Output the [x, y] coordinate of the center of the cell containing the given text.  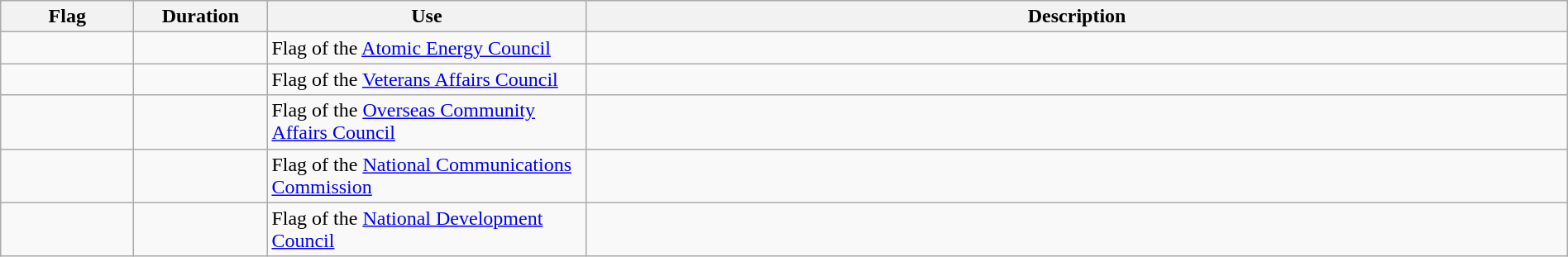
Flag of the Atomic Energy Council [427, 48]
Description [1077, 17]
Flag of the National Communications Commission [427, 175]
Flag of the National Development Council [427, 230]
Flag [68, 17]
Flag of the Overseas Community Affairs Council [427, 122]
Duration [200, 17]
Use [427, 17]
Flag of the Veterans Affairs Council [427, 79]
